Scan for the cell matching the given text and deliver its [X, Y] coordinate at center. 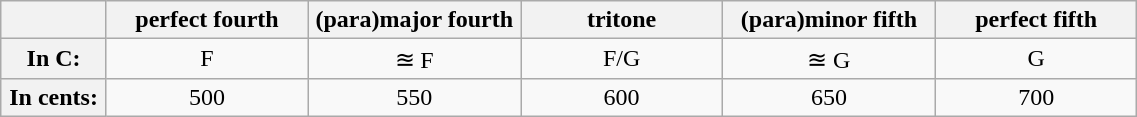
650 [828, 97]
600 [622, 97]
550 [414, 97]
700 [1036, 97]
500 [206, 97]
F/G [622, 59]
(para)major fourth [414, 20]
tritone [622, 20]
(para)minor fifth [828, 20]
≊ F [414, 59]
perfect fourth [206, 20]
F [206, 59]
G [1036, 59]
≊ G [828, 59]
In C: [54, 59]
In cents: [54, 97]
perfect fifth [1036, 20]
